Return [x, y] of the center of cell containing provided text 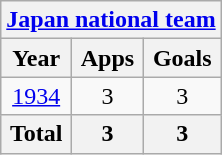
1934 [36, 96]
Goals [182, 58]
Year [36, 58]
Japan national team [111, 20]
Apps [108, 58]
Total [36, 134]
